Find where the given text appears and provide that cell's center as (X, Y) coordinate. 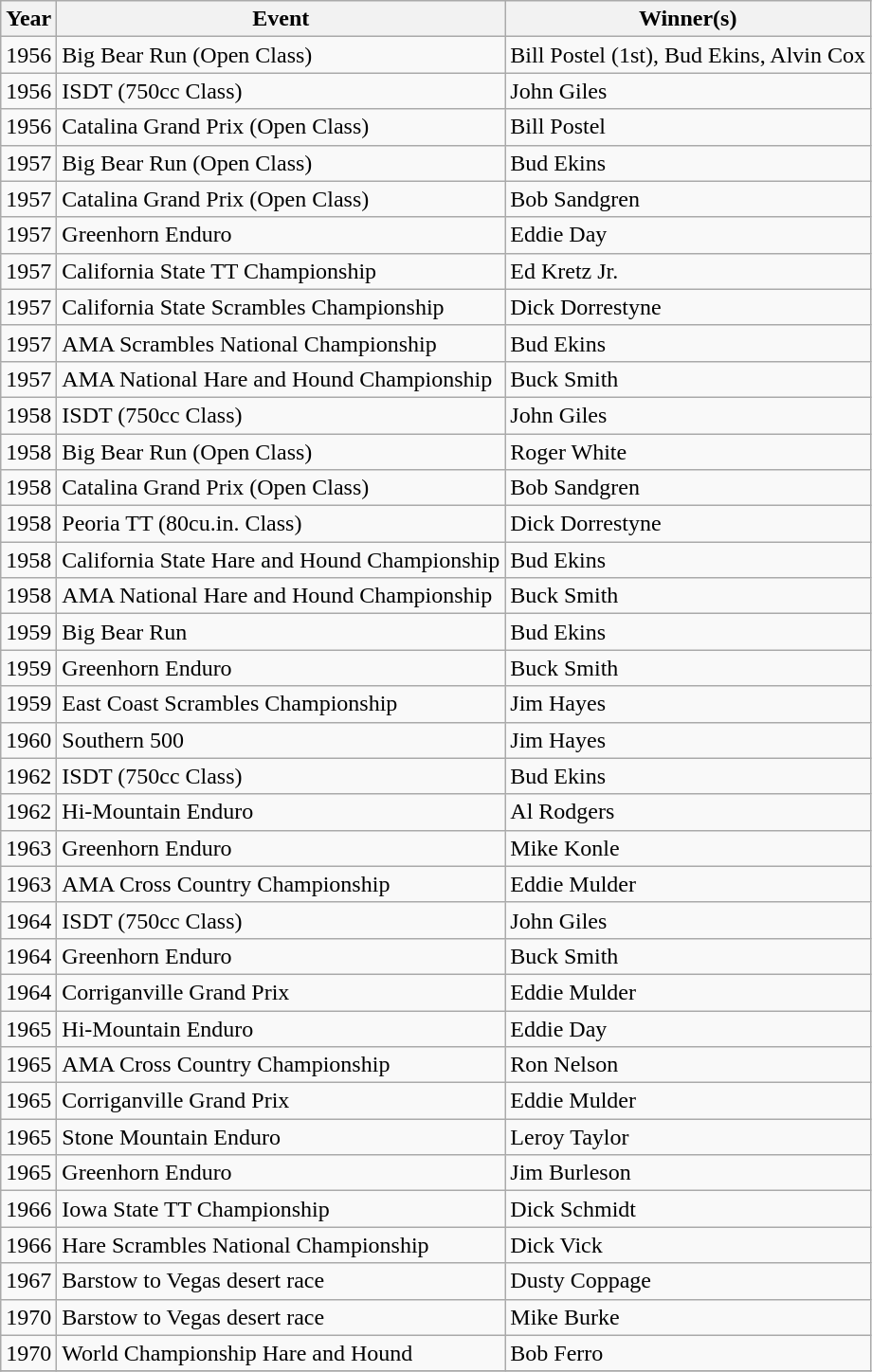
Year (28, 19)
Ed Kretz Jr. (688, 271)
Al Rodgers (688, 812)
Stone Mountain Enduro (281, 1137)
Leroy Taylor (688, 1137)
East Coast Scrambles Championship (281, 704)
California State Scrambles Championship (281, 307)
1967 (28, 1281)
1960 (28, 740)
Bob Ferro (688, 1353)
Bill Postel (688, 127)
Hare Scrambles National Championship (281, 1245)
California State TT Championship (281, 271)
Winner(s) (688, 19)
Jim Burleson (688, 1173)
Roger White (688, 452)
Dusty Coppage (688, 1281)
Mike Burke (688, 1317)
California State Hare and Hound Championship (281, 560)
Event (281, 19)
Big Bear Run (281, 632)
Iowa State TT Championship (281, 1209)
World Championship Hare and Hound (281, 1353)
Dick Schmidt (688, 1209)
Peoria TT (80cu.in. Class) (281, 524)
Dick Vick (688, 1245)
Ron Nelson (688, 1065)
AMA Scrambles National Championship (281, 343)
Mike Konle (688, 848)
Bill Postel (1st), Bud Ekins, Alvin Cox (688, 55)
Southern 500 (281, 740)
